Find where the given text appears and provide that cell's center as [X, Y] coordinate. 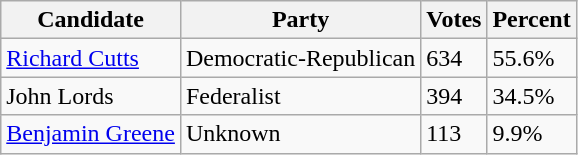
9.9% [532, 134]
Unknown [300, 134]
Federalist [300, 96]
634 [454, 58]
Richard Cutts [91, 58]
Percent [532, 20]
John Lords [91, 96]
Democratic-Republican [300, 58]
Candidate [91, 20]
Benjamin Greene [91, 134]
34.5% [532, 96]
55.6% [532, 58]
Votes [454, 20]
394 [454, 96]
Party [300, 20]
113 [454, 134]
